Find where the given text appears and provide that cell's center as [X, Y] coordinate. 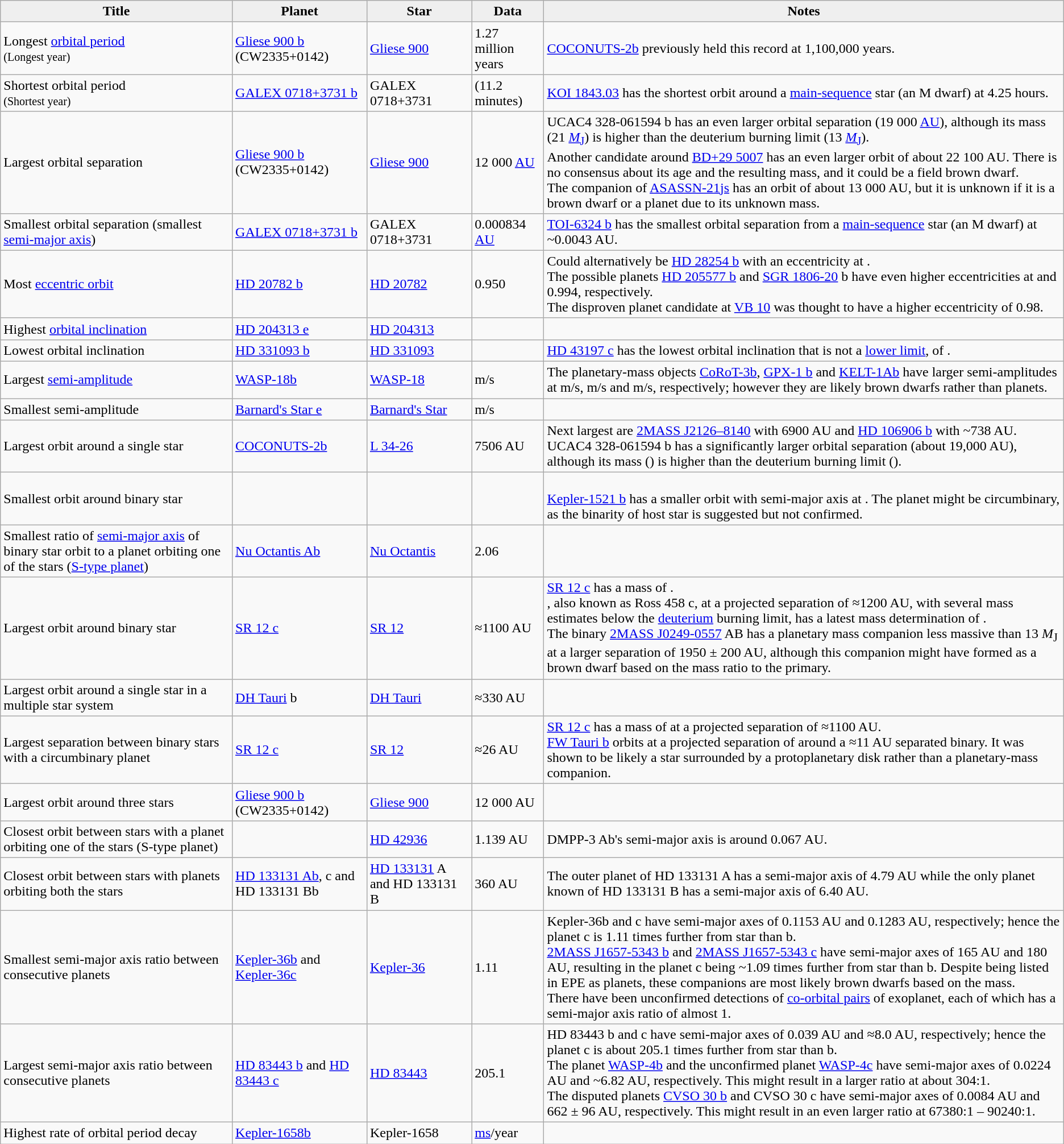
Lowest orbital inclination [117, 350]
7506 AU [508, 446]
0.000834 AU [508, 232]
Data [508, 11]
Closest orbit between stars with planets orbiting both the stars [117, 884]
HD 331093 [419, 350]
Barnard's Star [419, 409]
Kepler-1658 [419, 1133]
DH Tauri [419, 697]
L 34-26 [419, 446]
Largest orbit around three stars [117, 802]
Most eccentric orbit [117, 284]
Nu Octantis Ab [300, 551]
Kepler-36b and Kepler-36c [300, 967]
205.1 [508, 1073]
(11.2 minutes) [508, 93]
COCONUTS-2b [300, 446]
Smallest ratio of semi-major axis of binary star orbit to a planet orbiting one of the stars (S-type planet) [117, 551]
Largest separation between binary stars with a circumbinary planet [117, 749]
HD 42936 [419, 839]
HD 20782 [419, 284]
Closest orbit between stars with a planet orbiting one of the stars (S-type planet) [117, 839]
HD 83443 b and HD 83443 c [300, 1073]
0.950 [508, 284]
360 AU [508, 884]
Highest orbital inclination [117, 329]
HD 204313 e [300, 329]
Kepler-36 [419, 967]
Smallest semi-major axis ratio between consecutive planets [117, 967]
≈26 AU [508, 749]
HD 133131 A and HD 133131 B [419, 884]
≈1100 AU [508, 628]
HD 83443 [419, 1073]
Barnard's Star e [300, 409]
KOI 1843.03 has the shortest orbit around a main-sequence star (an M dwarf) at 4.25 hours. [804, 93]
Largest semi-amplitude [117, 380]
Largest orbit around binary star [117, 628]
COCONUTS-2b previously held this record at 1,100,000 years. [804, 48]
HD 204313 [419, 329]
Nu Octantis [419, 551]
Notes [804, 11]
DH Tauri b [300, 697]
HD 20782 b [300, 284]
Title [117, 11]
HD 133131 Ab, c and HD 133131 Bb [300, 884]
Highest rate of orbital period decay [117, 1133]
1.11 [508, 967]
WASP-18 [419, 380]
Smallest semi-amplitude [117, 409]
DMPP-3 Ab's semi-major axis is around 0.067 AU. [804, 839]
Largest orbit around a single star in a multiple star system [117, 697]
WASP-18b [300, 380]
ms/year [508, 1133]
≈330 AU [508, 697]
2.06 [508, 551]
Star [419, 11]
Shortest orbital period(Shortest year) [117, 93]
Planet [300, 11]
HD 43197 c has the lowest orbital inclination that is not a lower limit, of . [804, 350]
TOI-6324 b has the smallest orbital separation from a main-sequence star (an M dwarf) at ~0.0043 AU. [804, 232]
Smallest orbit around binary star [117, 499]
Smallest orbital separation (smallest semi-major axis) [117, 232]
HD 331093 b [300, 350]
The outer planet of HD 133131 A has a semi-major axis of 4.79 AU while the only planet known of HD 133131 B has a semi-major axis of 6.40 AU. [804, 884]
Largest semi-major axis ratio between consecutive planets [117, 1073]
Longest orbital period(Longest year) [117, 48]
Kepler-1658b [300, 1133]
Largest orbit around a single star [117, 446]
1.139 AU [508, 839]
1.27 million years [508, 48]
Largest orbital separation [117, 163]
